Return the [x, y] coordinate for the center point of the cell that contains the specified text.  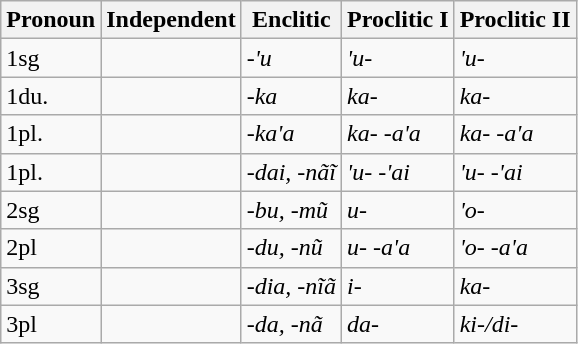
i- [398, 286]
-dia, -nĩã [291, 286]
-dai, -nãĩ [291, 172]
-bu, -mũ [291, 210]
2sg [51, 210]
Proclitic I [398, 20]
'o- [515, 210]
Independent [171, 20]
-ka [291, 96]
3pl [51, 324]
u- [398, 210]
ki-/di- [515, 324]
Enclitic [291, 20]
1du. [51, 96]
'o- -a'a [515, 248]
2pl [51, 248]
da- [398, 324]
Pronoun [51, 20]
1sg [51, 58]
3sg [51, 286]
-da, -nã [291, 324]
u- -a'a [398, 248]
-du, -nũ [291, 248]
-ka'a [291, 134]
Proclitic II [515, 20]
-'u [291, 58]
